For the text-containing cell, return its midpoint in (X, Y) coordinate format. 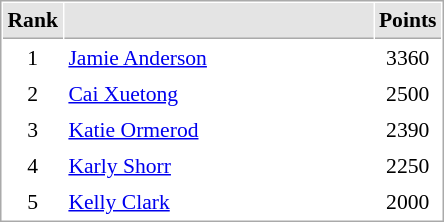
2500 (408, 93)
Karly Shorr (218, 165)
Rank (32, 21)
5 (32, 201)
2000 (408, 201)
4 (32, 165)
2390 (408, 129)
3360 (408, 57)
2 (32, 93)
1 (32, 57)
Points (408, 21)
Cai Xuetong (218, 93)
2250 (408, 165)
Jamie Anderson (218, 57)
Katie Ormerod (218, 129)
Kelly Clark (218, 201)
3 (32, 129)
